Pinpoint the cell where the given text exists, returning its [X, Y] midpoint coordinate. 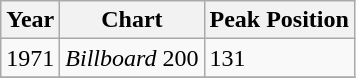
131 [279, 58]
Billboard 200 [132, 58]
1971 [30, 58]
Year [30, 20]
Chart [132, 20]
Peak Position [279, 20]
